From the cell containing the given text, extract its center point as (X, Y) coordinate. 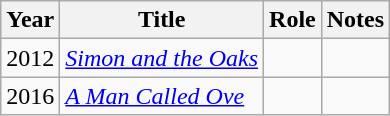
Simon and the Oaks (162, 58)
A Man Called Ove (162, 96)
Notes (355, 20)
2012 (30, 58)
Role (293, 20)
Year (30, 20)
Title (162, 20)
2016 (30, 96)
